For the text-containing cell, return its midpoint in [x, y] coordinate format. 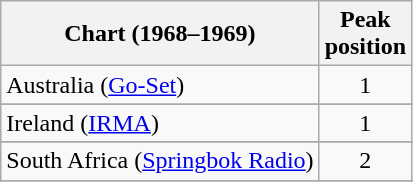
Peakposition [365, 34]
Ireland (IRMA) [160, 123]
Australia (Go-Set) [160, 85]
2 [365, 161]
South Africa (Springbok Radio) [160, 161]
Chart (1968–1969) [160, 34]
